Output the (X, Y) coordinate of the center of the cell containing the given text.  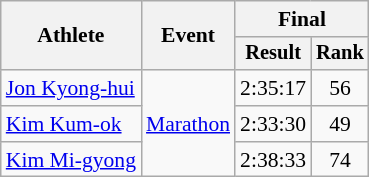
2:33:30 (273, 124)
56 (340, 88)
Athlete (71, 36)
Event (188, 36)
Final (302, 19)
Jon Kyong-hui (71, 88)
2:35:17 (273, 88)
Marathon (188, 124)
Rank (340, 54)
Kim Kum-ok (71, 124)
49 (340, 124)
Result (273, 54)
